Identify which cell holds the provided text, then report its [X, Y] central coordinate. 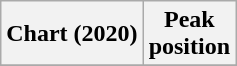
Peakposition [189, 34]
Chart (2020) [72, 34]
